Find where the given text appears and provide that cell's center as [x, y] coordinate. 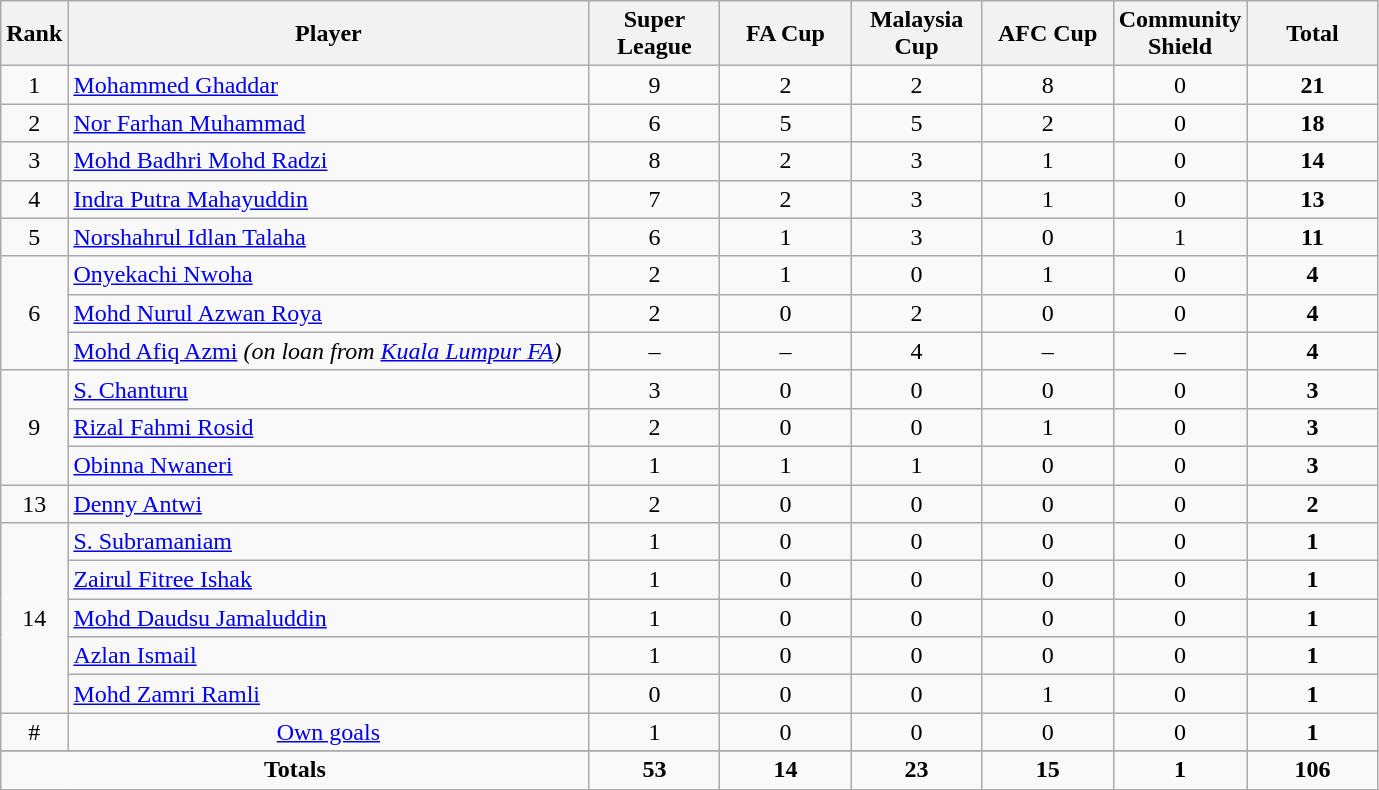
Mohd Badhri Mohd Radzi [328, 161]
15 [1048, 770]
7 [654, 199]
53 [654, 770]
Mohd Zamri Ramli [328, 694]
S. Subramaniam [328, 542]
# [34, 732]
Denny Antwi [328, 503]
23 [916, 770]
Mohd Afiq Azmi (on loan from Kuala Lumpur FA) [328, 351]
Azlan Ismail [328, 656]
Malaysia Cup [916, 34]
Total [1312, 34]
S. Chanturu [328, 389]
Player [328, 34]
Mohammed Ghaddar [328, 85]
11 [1312, 237]
Norshahrul Idlan Talaha [328, 237]
Own goals [328, 732]
18 [1312, 123]
21 [1312, 85]
Zairul Fitree Ishak [328, 580]
Mohd Daudsu Jamaluddin [328, 618]
Mohd Nurul Azwan Roya [328, 313]
106 [1312, 770]
Totals [295, 770]
AFC Cup [1048, 34]
Super League [654, 34]
Indra Putra Mahayuddin [328, 199]
Community Shield [1180, 34]
Rizal Fahmi Rosid [328, 427]
Onyekachi Nwoha [328, 275]
Rank [34, 34]
Obinna Nwaneri [328, 465]
Nor Farhan Muhammad [328, 123]
FA Cup [786, 34]
